Return the (x, y) coordinate for the center point of the cell that contains the specified text.  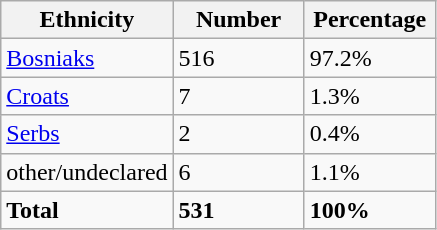
Total (87, 210)
Number (238, 20)
97.2% (370, 58)
7 (238, 96)
100% (370, 210)
1.1% (370, 172)
Bosniaks (87, 58)
0.4% (370, 134)
516 (238, 58)
Croats (87, 96)
Percentage (370, 20)
531 (238, 210)
Serbs (87, 134)
Ethnicity (87, 20)
1.3% (370, 96)
2 (238, 134)
other/undeclared (87, 172)
6 (238, 172)
